Detect which cell encompasses the target text, then output its [x, y] center coordinate. 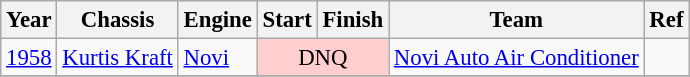
Year [29, 20]
Finish [352, 20]
Engine [218, 20]
Chassis [118, 20]
Novi Auto Air Conditioner [516, 58]
1958 [29, 58]
DNQ [322, 58]
Start [287, 20]
Kurtis Kraft [118, 58]
Ref [666, 20]
Novi [218, 58]
Team [516, 20]
